Detect which cell encompasses the target text, then output its (x, y) center coordinate. 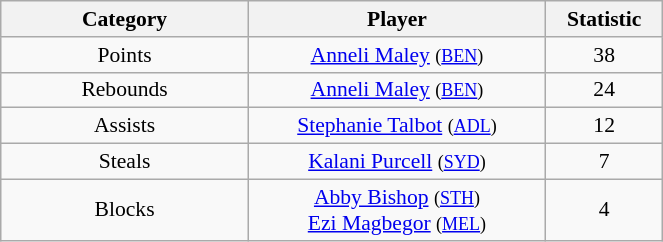
Rebounds (125, 90)
Steals (125, 162)
4 (604, 210)
Kalani Purcell (SYD) (396, 162)
Points (125, 55)
Stephanie Talbot (ADL) (396, 126)
Statistic (604, 19)
Assists (125, 126)
Blocks (125, 210)
Player (396, 19)
Category (125, 19)
Abby Bishop (STH) Ezi Magbegor (MEL) (396, 210)
12 (604, 126)
7 (604, 162)
38 (604, 55)
24 (604, 90)
